Pinpoint the cell where the given text exists, returning its [X, Y] midpoint coordinate. 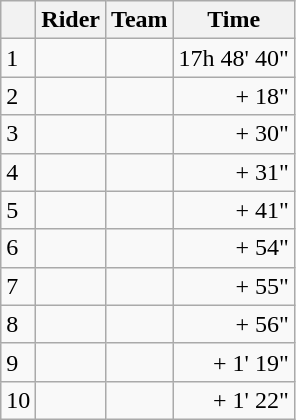
Rider [71, 20]
7 [18, 286]
+ 1' 22" [234, 400]
+ 41" [234, 210]
Team [140, 20]
+ 30" [234, 134]
+ 1' 19" [234, 362]
8 [18, 324]
Time [234, 20]
+ 54" [234, 248]
5 [18, 210]
6 [18, 248]
2 [18, 96]
3 [18, 134]
9 [18, 362]
+ 18" [234, 96]
17h 48' 40" [234, 58]
+ 56" [234, 324]
1 [18, 58]
+ 31" [234, 172]
+ 55" [234, 286]
10 [18, 400]
4 [18, 172]
